Identify which cell holds the provided text, then report its [x, y] central coordinate. 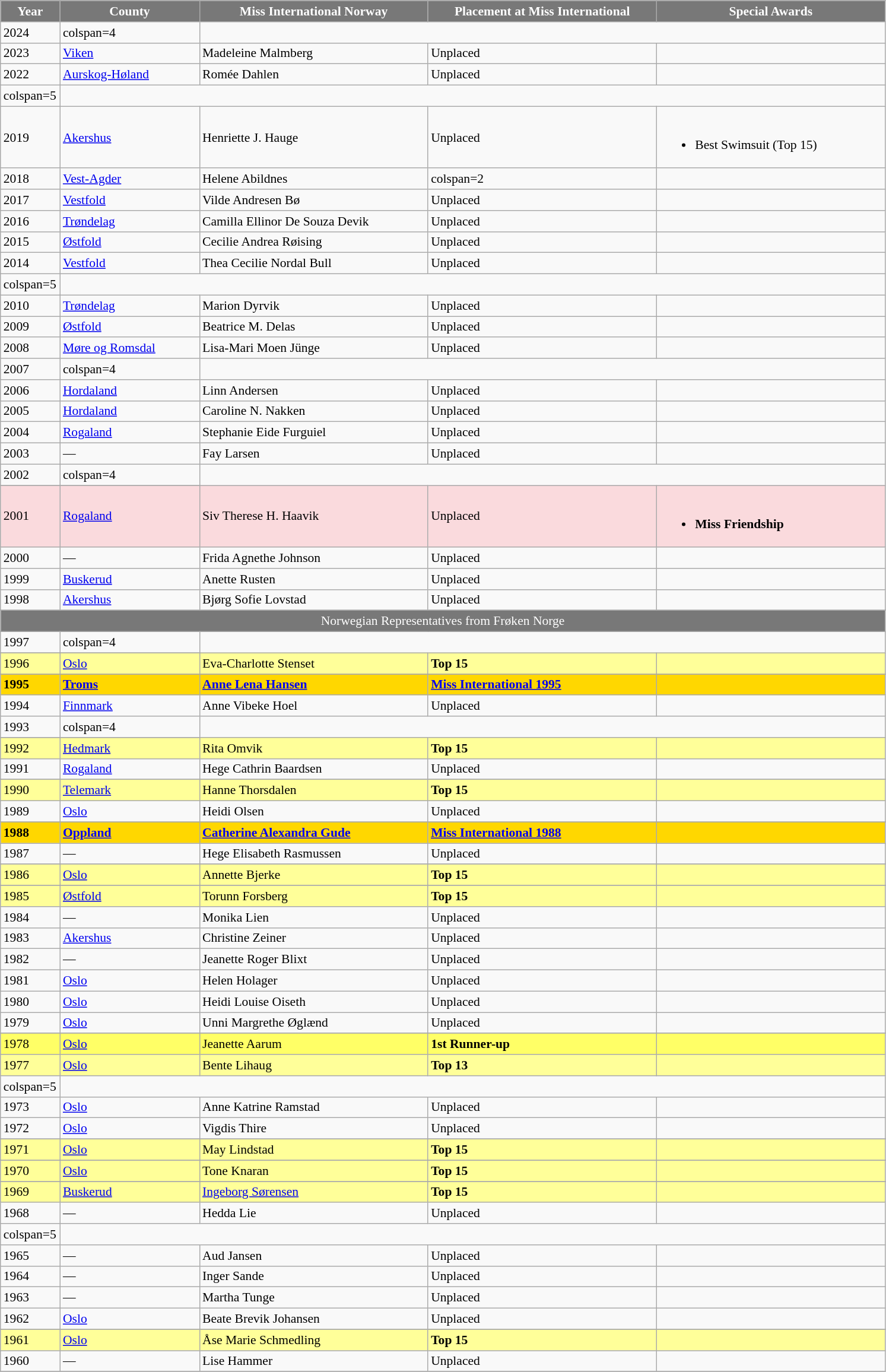
1968 [30, 1214]
1977 [30, 1065]
Oppland [129, 833]
Beate Brevik Johansen [313, 1319]
1989 [30, 812]
1997 [30, 643]
1981 [30, 981]
2015 [30, 242]
Torunn Forsberg [313, 896]
1999 [30, 579]
1970 [30, 1171]
Anette Rusten [313, 579]
Norwegian Representatives from Frøken Norge [443, 621]
Bente Lihaug [313, 1065]
2002 [30, 475]
Jeanette Aarum [313, 1044]
Lise Hammer [313, 1361]
Anne Lena Hansen [313, 685]
2006 [30, 390]
1984 [30, 917]
Troms [129, 685]
Henriette J. Hauge [313, 137]
Special Awards [770, 11]
1987 [30, 854]
Frida Agnethe Johnson [313, 558]
2018 [30, 179]
1973 [30, 1107]
1964 [30, 1276]
Finnmark [129, 706]
2024 [30, 33]
Cecilie Andrea Røising [313, 242]
Best Swimsuit (Top 15) [770, 137]
1st Runner-up [542, 1044]
2009 [30, 327]
Camilla Ellinor De Souza Devik [313, 221]
Heidi Olsen [313, 812]
Tone Knaran [313, 1171]
1960 [30, 1361]
2008 [30, 348]
1982 [30, 960]
Jeanette Roger Blixt [313, 960]
Anne Katrine Ramstad [313, 1107]
2016 [30, 221]
Year [30, 11]
1994 [30, 706]
Thea Cecilie Nordal Bull [313, 263]
2007 [30, 369]
colspan=2 [542, 179]
Heidi Louise Oiseth [313, 1002]
Hedda Lie [313, 1214]
2001 [30, 516]
2023 [30, 53]
1990 [30, 790]
1979 [30, 1023]
Viken [129, 53]
Lisa-Mari Moen Jünge [313, 348]
May Lindstad [313, 1150]
1983 [30, 938]
2017 [30, 200]
1963 [30, 1298]
1962 [30, 1319]
Aurskog-Høland [129, 75]
County [129, 11]
Siv Therese H. Haavik [313, 516]
Unni Margrethe Øglænd [313, 1023]
Anne Vibeke Hoel [313, 706]
Romée Dahlen [313, 75]
1986 [30, 875]
1996 [30, 663]
Ingeborg Sørensen [313, 1192]
1965 [30, 1256]
1961 [30, 1340]
1988 [30, 833]
1978 [30, 1044]
Telemark [129, 790]
Hedmark [129, 748]
Åse Marie Schmedling [313, 1340]
1971 [30, 1150]
Martha Tunge [313, 1298]
Vilde Andresen Bø [313, 200]
Hege Cathrin Baardsen [313, 769]
1995 [30, 685]
Madeleine Malmberg [313, 53]
Helene Abildnes [313, 179]
Miss International Norway [313, 11]
Beatrice M. Delas [313, 327]
Vest-Agder [129, 179]
Miss International 1995 [542, 685]
1980 [30, 1002]
Helen Holager [313, 981]
2022 [30, 75]
Fay Larsen [313, 454]
1992 [30, 748]
1998 [30, 600]
Bjørg Sofie Lovstad [313, 600]
1972 [30, 1129]
Annette Bjerke [313, 875]
Vigdis Thire [313, 1129]
1969 [30, 1192]
1985 [30, 896]
Marion Dyrvik [313, 306]
Linn Andersen [313, 390]
Catherine Alexandra Gude [313, 833]
Møre og Romsdal [129, 348]
2010 [30, 306]
Christine Zeiner [313, 938]
2000 [30, 558]
2019 [30, 137]
Eva-Charlotte Stenset [313, 663]
Aud Jansen [313, 1256]
Inger Sande [313, 1276]
Hanne Thorsdalen [313, 790]
Miss International 1988 [542, 833]
Top 13 [542, 1065]
Rita Omvik [313, 748]
2014 [30, 263]
Caroline N. Nakken [313, 411]
1993 [30, 727]
Monika Lien [313, 917]
Placement at Miss International [542, 11]
2003 [30, 454]
Stephanie Eide Furguiel [313, 433]
1991 [30, 769]
Hege Elisabeth Rasmussen [313, 854]
2004 [30, 433]
2005 [30, 411]
Miss Friendship [770, 516]
